Find where the given text appears and provide that cell's center as (x, y) coordinate. 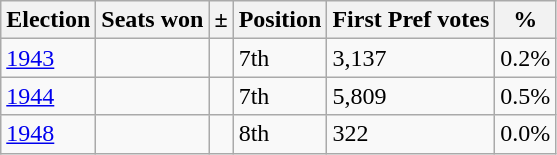
1948 (48, 134)
0.0% (526, 134)
322 (411, 134)
1944 (48, 96)
± (221, 20)
Election (48, 20)
First Pref votes (411, 20)
1943 (48, 58)
Seats won (152, 20)
0.2% (526, 58)
5,809 (411, 96)
8th (280, 134)
% (526, 20)
Position (280, 20)
3,137 (411, 58)
0.5% (526, 96)
